Return the (x, y) coordinate for the center point of the cell that contains the specified text.  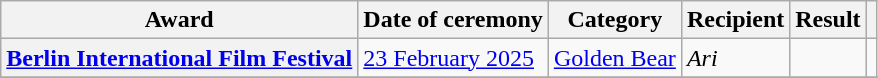
Ari (735, 58)
Category (614, 20)
Award (180, 20)
23 February 2025 (454, 58)
Result (828, 20)
Recipient (735, 20)
Berlin International Film Festival (180, 58)
Golden Bear (614, 58)
Date of ceremony (454, 20)
